Return (X, Y) of the center of cell containing provided text 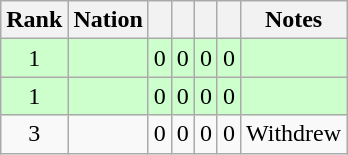
Rank (34, 20)
Nation (108, 20)
Withdrew (294, 134)
Notes (294, 20)
3 (34, 134)
